Find where the given text appears and provide that cell's center as (x, y) coordinate. 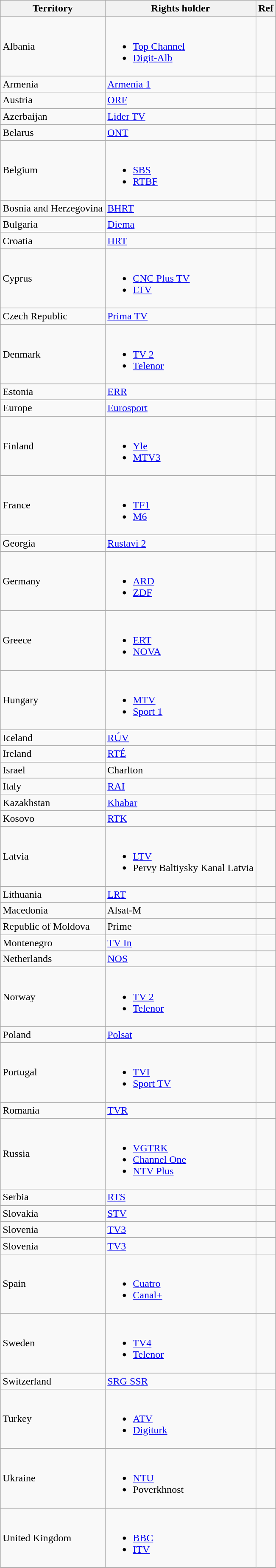
Lider TV (181, 116)
TV4Telenor (181, 1343)
STV (181, 1213)
Belarus (53, 133)
BHRT (181, 208)
United Kingdom (53, 1538)
Republic of Moldova (53, 927)
Netherlands (53, 959)
Denmark (53, 354)
Greece (53, 640)
BBCITV (181, 1538)
Israel (53, 770)
RTÉ (181, 754)
Armenia 1 (181, 84)
Azerbaijan (53, 116)
Estonia (53, 392)
ARDZDF (181, 581)
Khabar (181, 802)
Poland (53, 1035)
ATVDigiturk (181, 1419)
Macedonia (53, 911)
Prime (181, 927)
Cyprus (53, 278)
Sweden (53, 1343)
Diema (181, 224)
CuatroCanal+ (181, 1283)
Austria (53, 100)
SRG SSR (181, 1381)
Albania (53, 46)
RAI (181, 786)
Hungary (53, 700)
RTS (181, 1197)
Bulgaria (53, 224)
ERTNOVA (181, 640)
Ref (265, 8)
Polsat (181, 1035)
Norway (53, 997)
Europe (53, 408)
TVISport TV (181, 1072)
Slovakia (53, 1213)
HRT (181, 240)
RÚV (181, 738)
Top ChannelDigit-Alb (181, 46)
Georgia (53, 543)
Armenia (53, 84)
Germany (53, 581)
NTUPoverkhnost (181, 1478)
Romania (53, 1110)
Croatia (53, 240)
LTVPervy Baltiysky Kanal Latvia (181, 856)
Czech Republic (53, 316)
MTVSport 1 (181, 700)
CNC Plus TVLTV (181, 278)
RTK (181, 818)
Ireland (53, 754)
Russia (53, 1153)
Iceland (53, 738)
Charlton (181, 770)
SBSRTBF (181, 170)
Spain (53, 1283)
LRT (181, 894)
Italy (53, 786)
NOS (181, 959)
Eurosport (181, 408)
Portugal (53, 1072)
Kazakhstan (53, 802)
Ukraine (53, 1478)
Montenegro (53, 943)
ONT (181, 133)
VGTRKChannel OneNTV Plus (181, 1153)
TVR (181, 1110)
Kosovo (53, 818)
Latvia (53, 856)
Rights holder (181, 8)
Bosnia and Herzegovina (53, 208)
TV In (181, 943)
Serbia (53, 1197)
Belgium (53, 170)
Territory (53, 8)
France (53, 505)
Turkey (53, 1419)
TF1M6 (181, 505)
Switzerland (53, 1381)
Alsat-M (181, 911)
ERR (181, 392)
ORF (181, 100)
Finland (53, 446)
Lithuania (53, 894)
YleMTV3 (181, 446)
Rustavi 2 (181, 543)
Prima TV (181, 316)
